Capture the cell that displays the provided text and extract its [x, y] central coordinate. 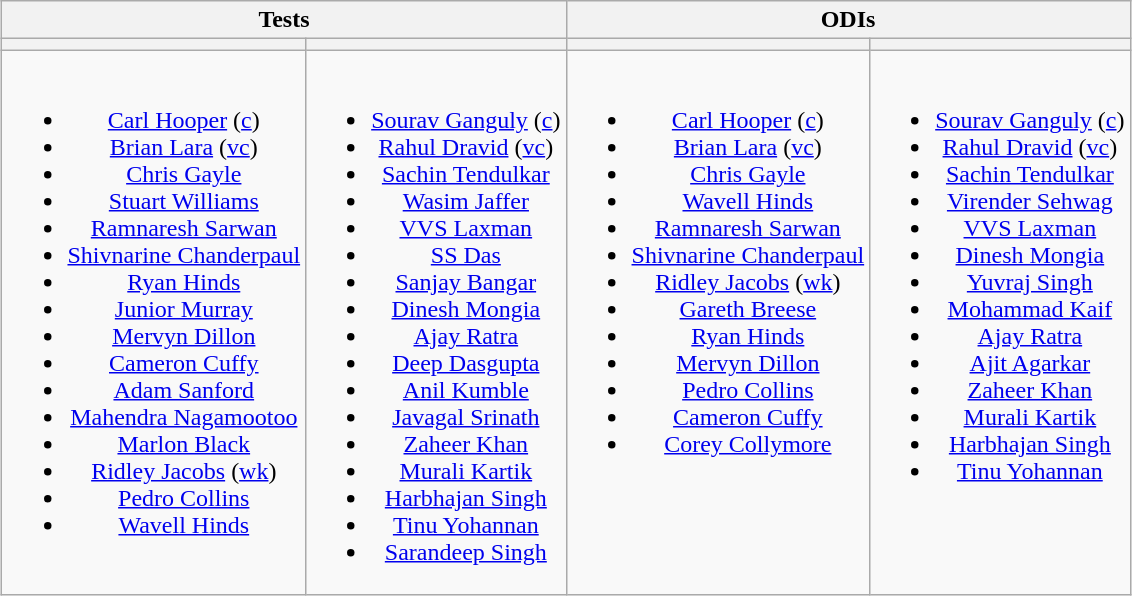
ODIs [848, 20]
Tests [284, 20]
